Capture the cell that displays the provided text and extract its [X, Y] central coordinate. 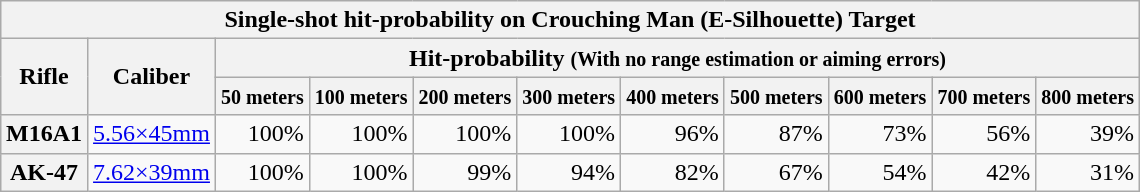
Hit-probability (With no range estimation or aiming errors) [677, 58]
96% [673, 134]
42% [984, 172]
50 meters [262, 96]
73% [880, 134]
300 meters [569, 96]
M16A1 [44, 134]
Rifle [44, 77]
82% [673, 172]
400 meters [673, 96]
700 meters [984, 96]
56% [984, 134]
54% [880, 172]
100 meters [361, 96]
67% [776, 172]
39% [1088, 134]
200 meters [465, 96]
31% [1088, 172]
500 meters [776, 96]
AK-47 [44, 172]
7.62×39mm [152, 172]
600 meters [880, 96]
99% [465, 172]
87% [776, 134]
Single-shot hit-probability on Crouching Man (E-Silhouette) Target [570, 20]
5.56×45mm [152, 134]
94% [569, 172]
800 meters [1088, 96]
Caliber [152, 77]
